Search for the cell housing the specified text and yield its (x, y) center coordinate. 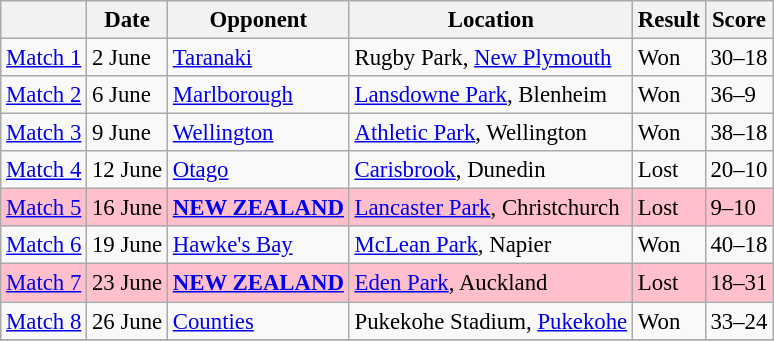
McLean Park, Napier (490, 245)
Pukekohe Stadium, Pukekohe (490, 321)
Opponent (258, 20)
33–24 (739, 321)
9 June (128, 133)
Score (739, 20)
16 June (128, 208)
Match 5 (44, 208)
Match 8 (44, 321)
6 June (128, 95)
Hawke's Bay (258, 245)
Carisbrook, Dunedin (490, 170)
Match 2 (44, 95)
12 June (128, 170)
Match 6 (44, 245)
18–31 (739, 283)
38–18 (739, 133)
Athletic Park, Wellington (490, 133)
Date (128, 20)
Location (490, 20)
Counties (258, 321)
Taranaki (258, 58)
Otago (258, 170)
Match 3 (44, 133)
26 June (128, 321)
23 June (128, 283)
Match 1 (44, 58)
Wellington (258, 133)
Lancaster Park, Christchurch (490, 208)
2 June (128, 58)
40–18 (739, 245)
Match 7 (44, 283)
30–18 (739, 58)
Rugby Park, New Plymouth (490, 58)
Marlborough (258, 95)
Result (670, 20)
19 June (128, 245)
Lansdowne Park, Blenheim (490, 95)
Match 4 (44, 170)
36–9 (739, 95)
Eden Park, Auckland (490, 283)
9–10 (739, 208)
20–10 (739, 170)
